Search for the cell housing the specified text and yield its (X, Y) center coordinate. 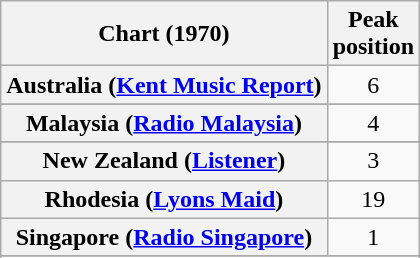
Rhodesia (Lyons Maid) (164, 199)
3 (373, 161)
4 (373, 123)
Peakposition (373, 34)
19 (373, 199)
Singapore (Radio Singapore) (164, 237)
Malaysia (Radio Malaysia) (164, 123)
6 (373, 85)
Australia (Kent Music Report) (164, 85)
New Zealand (Listener) (164, 161)
Chart (1970) (164, 34)
1 (373, 237)
